Output the (x, y) coordinate of the center of the cell containing the given text.  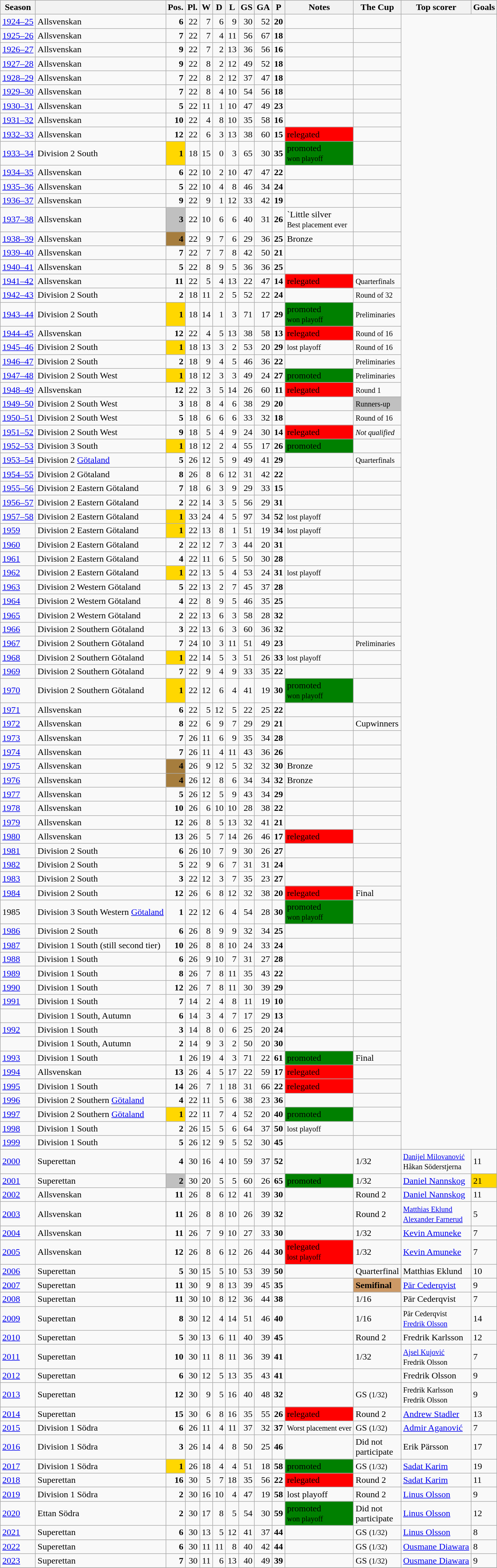
66 (263, 1086)
1928–29 (18, 78)
1946–47 (18, 361)
97 (247, 516)
1947–48 (18, 375)
1936–37 (18, 201)
1989 (18, 973)
2013 (18, 1394)
2001 (18, 1181)
Worst placement ever (319, 1428)
1924–25 (18, 21)
1927–28 (18, 64)
1966 (18, 629)
1974 (18, 752)
2019 (18, 1494)
1970 (18, 691)
Division 3 South (101, 446)
2011 (18, 1357)
1952–53 (18, 446)
`Little silverBest placement ever (319, 220)
Ettan Södra (101, 1514)
Round of 32 (377, 295)
2010 (18, 1337)
1932–33 (18, 134)
1961 (18, 559)
1962 (18, 573)
Pär Cederqvist Fredrik Olsson (436, 1318)
1987 (18, 945)
2012 (18, 1375)
2007 (18, 1285)
relegatedlost playoff (319, 1252)
2006 (18, 1271)
1973 (18, 738)
2023 (18, 1561)
Division 1 South (still second tier) (101, 945)
Goals (484, 7)
Danijel Milovanović Håkan Söderstjerna (436, 1162)
1993 (18, 1058)
Fredrik Karlsson (436, 1337)
1983 (18, 879)
1940–41 (18, 267)
1963 (18, 587)
1929–30 (18, 92)
61 (279, 1058)
2016 (18, 1447)
1972 (18, 724)
1954–55 (18, 474)
64 (247, 1128)
2014 (18, 1414)
Admir Aganović (436, 1428)
1991 (18, 1002)
1960 (18, 545)
1986 (18, 931)
1930–31 (18, 106)
1959 (18, 531)
1998 (18, 1128)
1948–49 (18, 390)
Fredrik Karlsson Fredrik Olsson (436, 1394)
1965 (18, 615)
1979 (18, 822)
Pos. (176, 7)
GA (263, 7)
1969 (18, 672)
48 (263, 1394)
2002 (18, 1195)
2022 (18, 1547)
1984 (18, 893)
1977 (18, 794)
2021 (18, 1532)
1943–44 (18, 314)
Andrew Stadler (436, 1414)
1995 (18, 1086)
1964 (18, 601)
Top scorer (436, 7)
1990 (18, 987)
1968 (18, 657)
1967 (18, 643)
2005 (18, 1252)
W (206, 7)
2008 (18, 1299)
1981 (18, 850)
1949–50 (18, 404)
Division 3 South Western Götaland (101, 912)
1982 (18, 865)
2018 (18, 1480)
1941–42 (18, 281)
2000 (18, 1162)
P (279, 7)
Erik Pärsson (436, 1447)
1944–45 (18, 333)
1951–52 (18, 432)
1978 (18, 808)
1975 (18, 766)
GS (247, 7)
1957–58 (18, 516)
1938–39 (18, 239)
1976 (18, 780)
1945–46 (18, 347)
Fredrik Olsson (436, 1375)
1980 (18, 836)
1996 (18, 1100)
Matthias Eklund (436, 1271)
Pl. (192, 7)
1939–40 (18, 253)
2015 (18, 1428)
Not qualified (377, 432)
1933–34 (18, 153)
2003 (18, 1214)
1942–43 (18, 295)
2020 (18, 1514)
1931–32 (18, 120)
1994 (18, 1072)
1956–57 (18, 502)
1997 (18, 1114)
1935–36 (18, 186)
1926–27 (18, 50)
1999 (18, 1143)
1985 (18, 912)
Runners-up (377, 404)
2004 (18, 1233)
2009 (18, 1318)
1925–26 (18, 36)
2017 (18, 1466)
D (219, 7)
The Cup (377, 7)
67 (263, 36)
1988 (18, 959)
L (232, 7)
1971 (18, 710)
Matthias Eklund Alexander Farnerud (436, 1214)
Quarterfinal (377, 1271)
1955–56 (18, 488)
Notes (319, 7)
1953–54 (18, 460)
Season (18, 7)
Semifinal (377, 1285)
Round 1 (377, 390)
1950–51 (18, 418)
Ajsel Kujović Fredrik Olsson (436, 1357)
1934–35 (18, 172)
Cupwinners (377, 724)
1937–38 (18, 220)
1992 (18, 1030)
